Find where the given text appears and provide that cell's center as (x, y) coordinate. 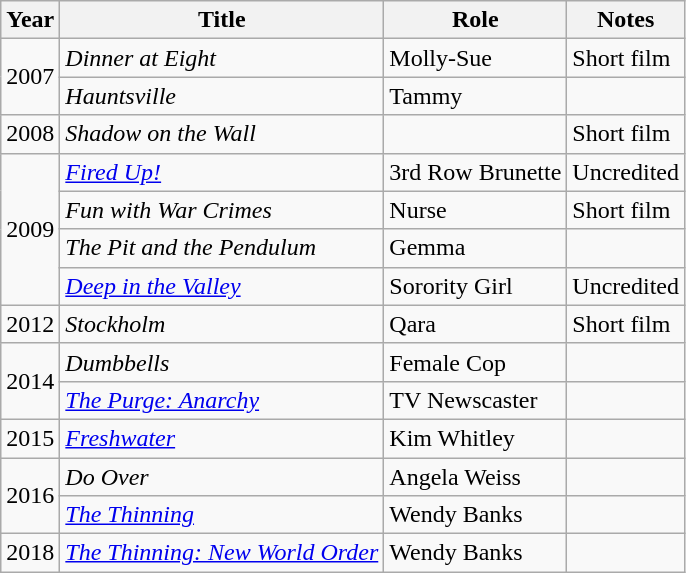
2014 (30, 381)
2009 (30, 229)
Tammy (476, 96)
2012 (30, 324)
2008 (30, 134)
Stockholm (222, 324)
The Pit and the Pendulum (222, 248)
Fired Up! (222, 172)
2016 (30, 496)
Dumbbells (222, 362)
Nurse (476, 210)
3rd Row Brunette (476, 172)
The Thinning: New World Order (222, 553)
Molly-Sue (476, 58)
Hauntsville (222, 96)
Angela Weiss (476, 477)
Deep in the Valley (222, 286)
Sorority Girl (476, 286)
Fun with War Crimes (222, 210)
Gemma (476, 248)
Notes (626, 20)
Title (222, 20)
Female Cop (476, 362)
Role (476, 20)
2007 (30, 77)
Freshwater (222, 438)
Qara (476, 324)
The Thinning (222, 515)
Year (30, 20)
Kim Whitley (476, 438)
Shadow on the Wall (222, 134)
Dinner at Eight (222, 58)
Do Over (222, 477)
The Purge: Anarchy (222, 400)
2015 (30, 438)
2018 (30, 553)
TV Newscaster (476, 400)
